Return [x, y] of the center of cell containing provided text 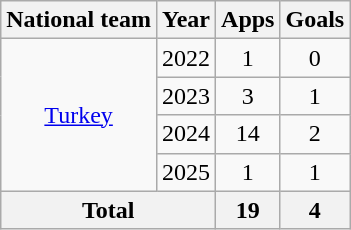
0 [315, 58]
19 [248, 210]
2022 [186, 58]
Goals [315, 20]
2 [315, 134]
2024 [186, 134]
2025 [186, 172]
Total [108, 210]
Turkey [79, 115]
3 [248, 96]
2023 [186, 96]
Apps [248, 20]
4 [315, 210]
Year [186, 20]
National team [79, 20]
14 [248, 134]
